Search for the cell housing the specified text and yield its [x, y] center coordinate. 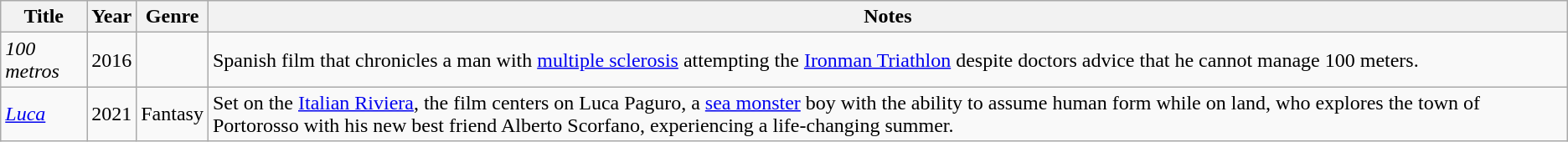
Genre [173, 17]
Fantasy [173, 114]
Luca [44, 114]
Year [112, 17]
Spanish film that chronicles a man with multiple sclerosis attempting the Ironman Triathlon despite doctors advice that he cannot manage 100 meters. [888, 60]
100 metros [44, 60]
2021 [112, 114]
Notes [888, 17]
2016 [112, 60]
Title [44, 17]
